Search for the cell housing the specified text and yield its (X, Y) center coordinate. 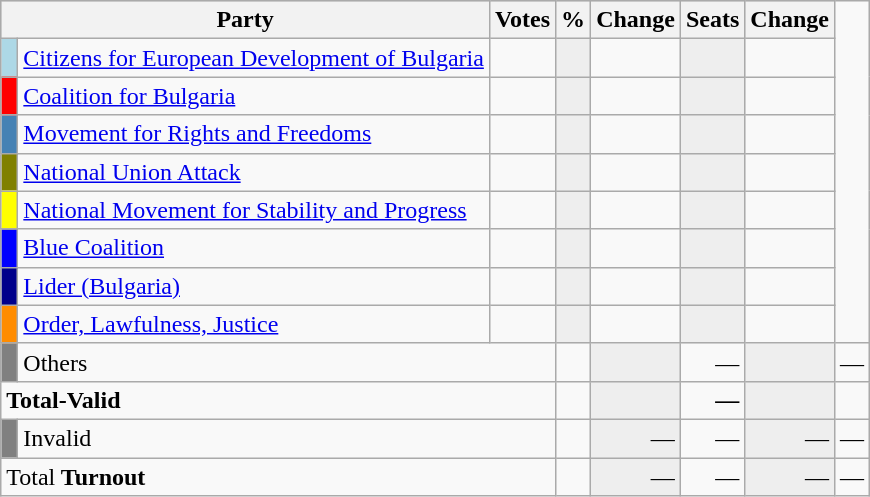
Citizens for European Development of Bulgaria (254, 58)
Total-Valid (278, 400)
Lider (Bulgaria) (254, 286)
Seats (712, 20)
Others (287, 362)
Invalid (287, 438)
% (574, 20)
Votes (522, 20)
National Union Attack (254, 172)
Total Turnout (278, 477)
National Movement for Stability and Progress (254, 210)
Movement for Rights and Freedoms (254, 134)
Coalition for Bulgaria (254, 96)
Order, Lawfulness, Justice (254, 324)
Blue Coalition (254, 248)
Party (246, 20)
